Search for the cell housing the specified text and yield its (x, y) center coordinate. 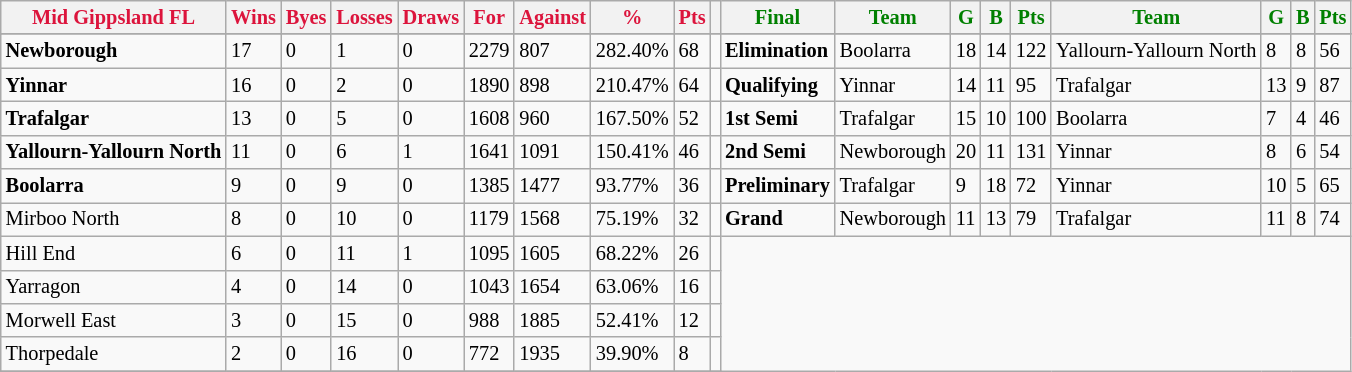
988 (489, 320)
2nd Semi (778, 152)
87 (1334, 85)
93.77% (632, 186)
1885 (552, 320)
1091 (552, 152)
282.40% (632, 51)
36 (692, 186)
% (632, 17)
Losses (364, 17)
17 (254, 51)
Mirboo North (114, 219)
Mid Gippsland FL (114, 17)
Yarragon (114, 287)
167.50% (632, 118)
68 (692, 51)
63.06% (632, 287)
1641 (489, 152)
3 (254, 320)
56 (1334, 51)
960 (552, 118)
74 (1334, 219)
65 (1334, 186)
95 (1031, 85)
1935 (552, 354)
52.41% (632, 320)
For (489, 17)
122 (1031, 51)
1st Semi (778, 118)
1095 (489, 253)
898 (552, 85)
Final (778, 17)
Morwell East (114, 320)
1043 (489, 287)
1477 (552, 186)
75.19% (632, 219)
772 (489, 354)
1385 (489, 186)
64 (692, 85)
68.22% (632, 253)
Thorpedale (114, 354)
210.47% (632, 85)
79 (1031, 219)
1890 (489, 85)
2279 (489, 51)
Grand (778, 219)
Elimination (778, 51)
Hill End (114, 253)
1654 (552, 287)
7 (1276, 118)
Byes (306, 17)
54 (1334, 152)
Preliminary (778, 186)
131 (1031, 152)
72 (1031, 186)
39.90% (632, 354)
100 (1031, 118)
52 (692, 118)
807 (552, 51)
1568 (552, 219)
Against (552, 17)
32 (692, 219)
Wins (254, 17)
1179 (489, 219)
12 (692, 320)
26 (692, 253)
1605 (552, 253)
Draws (431, 17)
1608 (489, 118)
Qualifying (778, 85)
20 (966, 152)
150.41% (632, 152)
